Capture the cell that displays the provided text and extract its [x, y] central coordinate. 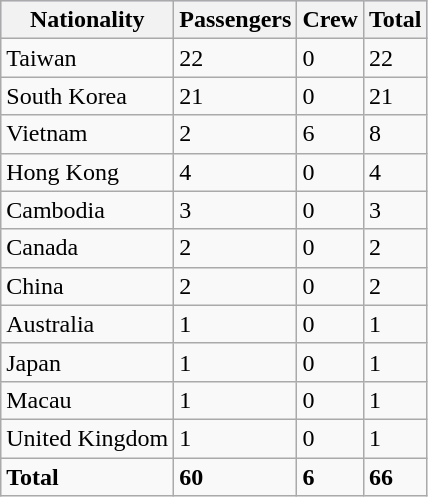
Australia [88, 324]
Taiwan [88, 58]
8 [395, 134]
China [88, 286]
60 [236, 477]
Nationality [88, 20]
Canada [88, 248]
Passengers [236, 20]
Hong Kong [88, 172]
66 [395, 477]
Cambodia [88, 210]
United Kingdom [88, 438]
Crew [330, 20]
Vietnam [88, 134]
Japan [88, 362]
South Korea [88, 96]
Macau [88, 400]
